Extract the [X, Y] coordinate from the center of the cell holding the provided text.  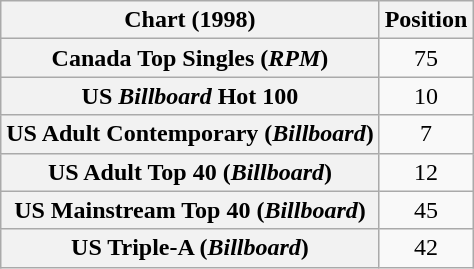
10 [426, 96]
Canada Top Singles (RPM) [190, 58]
42 [426, 248]
US Mainstream Top 40 (Billboard) [190, 210]
Chart (1998) [190, 20]
Position [426, 20]
7 [426, 134]
US Billboard Hot 100 [190, 96]
US Triple-A (Billboard) [190, 248]
US Adult Contemporary (Billboard) [190, 134]
45 [426, 210]
75 [426, 58]
12 [426, 172]
US Adult Top 40 (Billboard) [190, 172]
